Locate the cell with the specified text and output its (x, y) center coordinate. 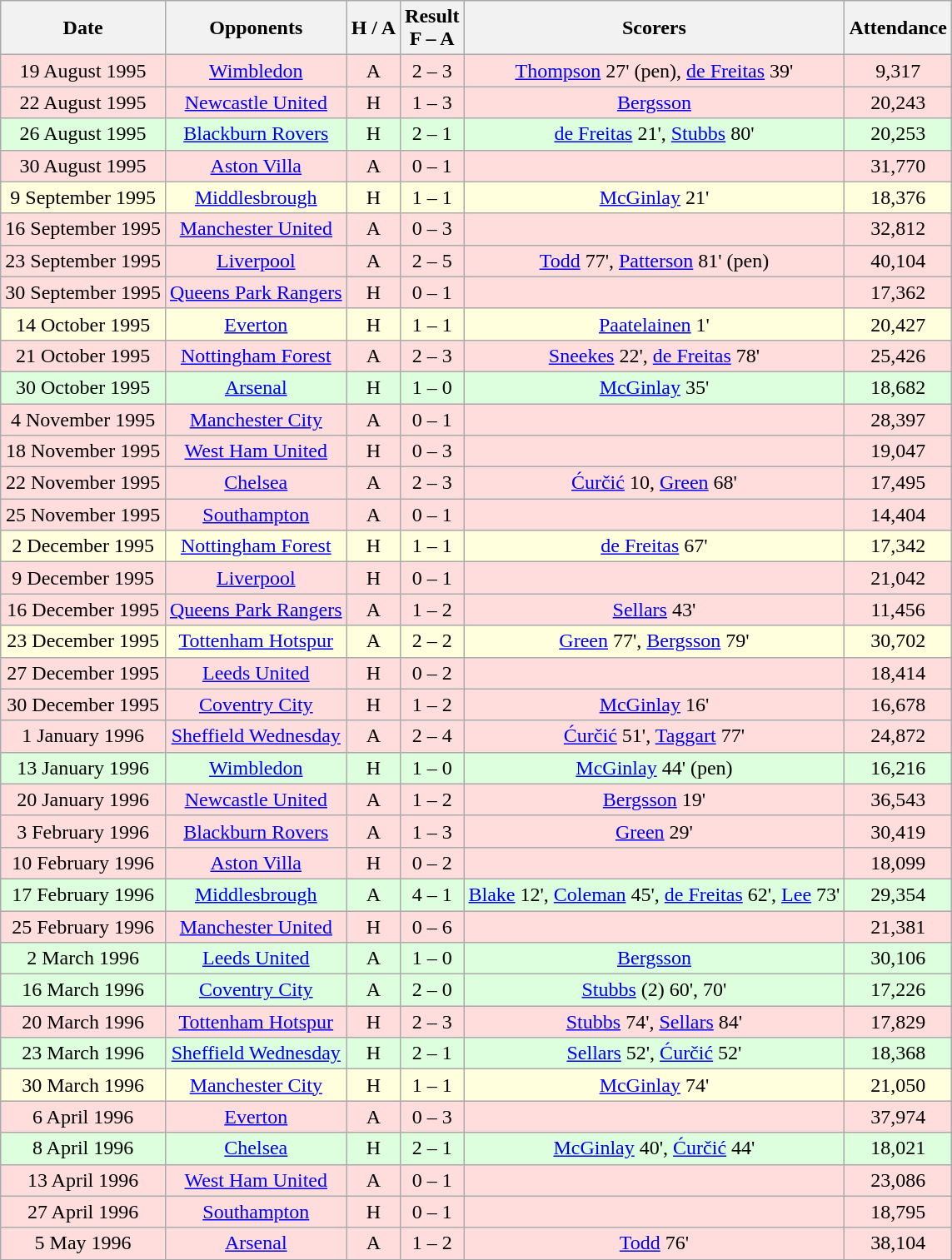
17,495 (898, 483)
4 November 1995 (83, 419)
18,376 (898, 197)
17 February 1996 (83, 894)
2 – 5 (432, 261)
23 September 1995 (83, 261)
30 August 1995 (83, 166)
16 September 1995 (83, 229)
9 December 1995 (83, 578)
19 August 1995 (83, 71)
30,419 (898, 831)
6 April 1996 (83, 1117)
2 December 1995 (83, 546)
17,342 (898, 546)
Date (83, 28)
Sellars 43' (655, 610)
37,974 (898, 1117)
Ćurčić 10, Green 68' (655, 483)
21 October 1995 (83, 356)
14,404 (898, 515)
18,682 (898, 387)
18,099 (898, 863)
McGinlay 16' (655, 705)
Green 77', Bergsson 79' (655, 641)
Sneekes 22', de Freitas 78' (655, 356)
27 December 1995 (83, 673)
25 February 1996 (83, 927)
25,426 (898, 356)
30 December 1995 (83, 705)
8 April 1996 (83, 1148)
Green 29' (655, 831)
Sellars 52', Ćurčić 52' (655, 1053)
McGinlay 44' (pen) (655, 768)
2 – 4 (432, 736)
16 March 1996 (83, 990)
27 April 1996 (83, 1212)
Thompson 27' (pen), de Freitas 39' (655, 71)
29,354 (898, 894)
17,362 (898, 292)
10 February 1996 (83, 863)
38,104 (898, 1243)
2 – 0 (432, 990)
17,829 (898, 1022)
16 December 1995 (83, 610)
18,021 (898, 1148)
20 March 1996 (83, 1022)
McGinlay 40', Ćurčić 44' (655, 1148)
36,543 (898, 799)
23 March 1996 (83, 1053)
26 August 1995 (83, 134)
30 March 1996 (83, 1085)
H / A (373, 28)
Bergsson 19' (655, 799)
3 February 1996 (83, 831)
Scorers (655, 28)
1 January 1996 (83, 736)
Ćurčić 51', Taggart 77' (655, 736)
Stubbs 74', Sellars 84' (655, 1022)
19,047 (898, 451)
de Freitas 21', Stubbs 80' (655, 134)
24,872 (898, 736)
18 November 1995 (83, 451)
9 September 1995 (83, 197)
30,106 (898, 959)
16,678 (898, 705)
21,050 (898, 1085)
21,042 (898, 578)
13 April 1996 (83, 1180)
20,253 (898, 134)
23 December 1995 (83, 641)
18,368 (898, 1053)
31,770 (898, 166)
18,414 (898, 673)
16,216 (898, 768)
Blake 12', Coleman 45', de Freitas 62', Lee 73' (655, 894)
Stubbs (2) 60', 70' (655, 990)
McGinlay 21' (655, 197)
Opponents (256, 28)
30 September 1995 (83, 292)
11,456 (898, 610)
32,812 (898, 229)
25 November 1995 (83, 515)
23,086 (898, 1180)
28,397 (898, 419)
0 – 6 (432, 927)
20,243 (898, 102)
Todd 76' (655, 1243)
30,702 (898, 641)
9,317 (898, 71)
2 March 1996 (83, 959)
18,795 (898, 1212)
17,226 (898, 990)
5 May 1996 (83, 1243)
Todd 77', Patterson 81' (pen) (655, 261)
20 January 1996 (83, 799)
21,381 (898, 927)
30 October 1995 (83, 387)
14 October 1995 (83, 324)
de Freitas 67' (655, 546)
40,104 (898, 261)
Paatelainen 1' (655, 324)
2 – 2 (432, 641)
ResultF – A (432, 28)
22 November 1995 (83, 483)
20,427 (898, 324)
McGinlay 35' (655, 387)
Attendance (898, 28)
13 January 1996 (83, 768)
4 – 1 (432, 894)
22 August 1995 (83, 102)
McGinlay 74' (655, 1085)
